Output the [x, y] coordinate of the center of the cell containing the given text.  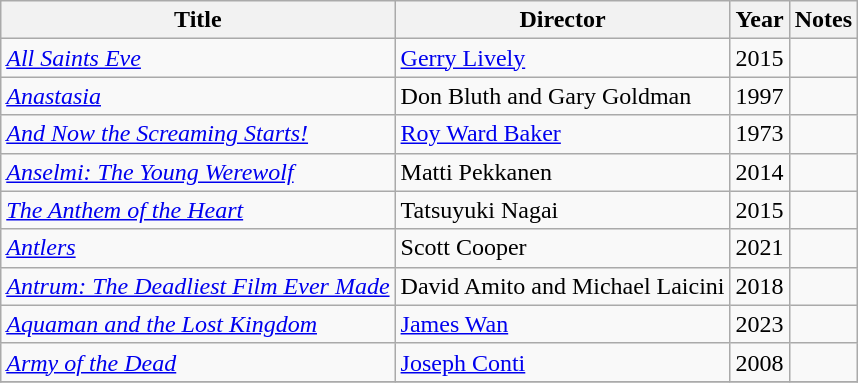
Don Bluth and Gary Goldman [562, 96]
Matti Pekkanen [562, 172]
All Saints Eve [198, 58]
David Amito and Michael Laicini [562, 286]
2023 [760, 324]
Antrum: The Deadliest Film Ever Made [198, 286]
Anastasia [198, 96]
And Now the Screaming Starts! [198, 134]
Notes [823, 20]
1997 [760, 96]
2018 [760, 286]
Joseph Conti [562, 362]
Roy Ward Baker [562, 134]
James Wan [562, 324]
Scott Cooper [562, 248]
Anselmi: The Young Werewolf [198, 172]
Year [760, 20]
Aquaman and the Lost Kingdom [198, 324]
2014 [760, 172]
2008 [760, 362]
Gerry Lively [562, 58]
Army of the Dead [198, 362]
Director [562, 20]
Tatsuyuki Nagai [562, 210]
Antlers [198, 248]
1973 [760, 134]
Title [198, 20]
2021 [760, 248]
The Anthem of the Heart [198, 210]
